Return the (x, y) coordinate for the center point of the cell that contains the specified text.  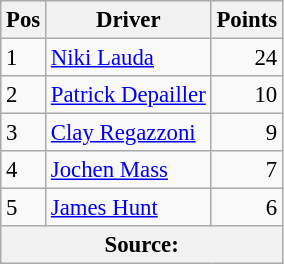
3 (24, 133)
James Hunt (129, 208)
24 (246, 58)
Points (246, 20)
Patrick Depailler (129, 95)
Jochen Mass (129, 170)
10 (246, 95)
9 (246, 133)
Source: (142, 245)
Clay Regazzoni (129, 133)
1 (24, 58)
Niki Lauda (129, 58)
4 (24, 170)
Pos (24, 20)
7 (246, 170)
6 (246, 208)
Driver (129, 20)
5 (24, 208)
2 (24, 95)
